Return (x, y) of the center of cell containing provided text 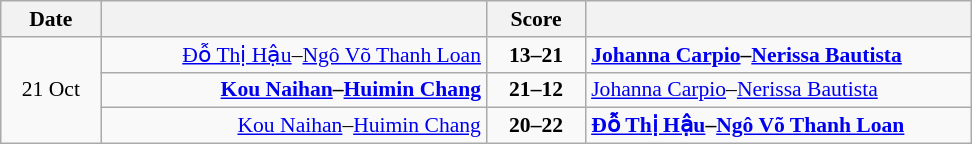
Date (51, 19)
21–12 (536, 90)
21 Oct (51, 90)
13–21 (536, 55)
20–22 (536, 126)
Score (536, 19)
